Detect which cell encompasses the target text, then output its (x, y) center coordinate. 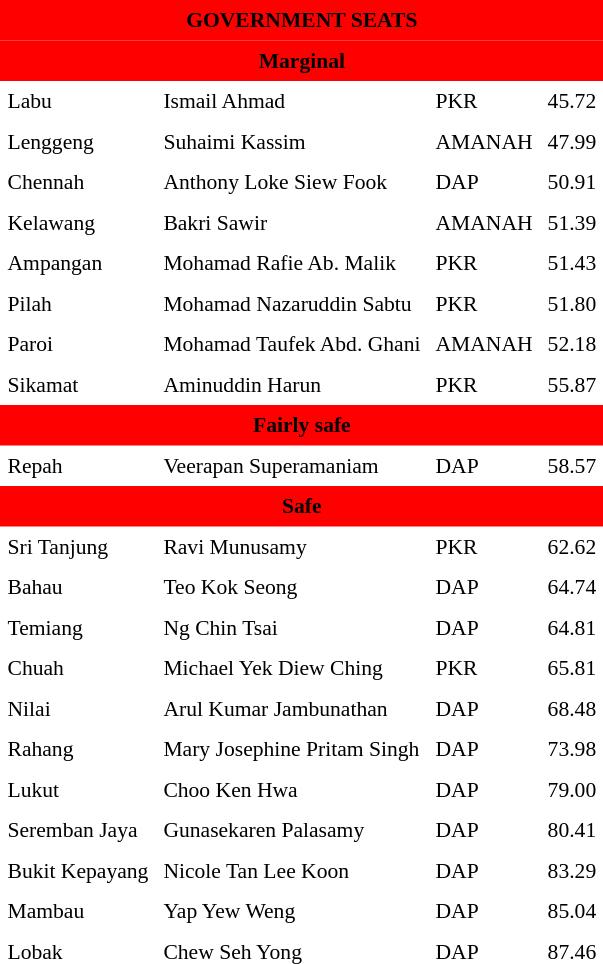
Chuah (78, 668)
Sri Tanjung (78, 546)
Michael Yek Diew Ching (292, 668)
Bakri Sawir (292, 222)
Lenggeng (78, 141)
Nilai (78, 708)
Ravi Munusamy (292, 546)
Teo Kok Seong (292, 587)
Kelawang (78, 222)
Ng Chin Tsai (292, 627)
Pilah (78, 303)
Bahau (78, 587)
Sikamat (78, 384)
Paroi (78, 344)
Bukit Kepayang (78, 870)
Mohamad Rafie Ab. Malik (292, 263)
Aminuddin Harun (292, 384)
Mohamad Nazaruddin Sabtu (292, 303)
Rahang (78, 749)
Mohamad Taufek Abd. Ghani (292, 344)
Mambau (78, 911)
Gunasekaren Palasamy (292, 830)
Seremban Jaya (78, 830)
Ampangan (78, 263)
Anthony Loke Siew Fook (292, 182)
Temiang (78, 627)
Mary Josephine Pritam Singh (292, 749)
Suhaimi Kassim (292, 141)
Ismail Ahmad (292, 101)
Chennah (78, 182)
Arul Kumar Jambunathan (292, 708)
Yap Yew Weng (292, 911)
Labu (78, 101)
Choo Ken Hwa (292, 789)
Lukut (78, 789)
Nicole Tan Lee Koon (292, 870)
Repah (78, 465)
Veerapan Superamaniam (292, 465)
